For the text-containing cell, return its midpoint in (X, Y) coordinate format. 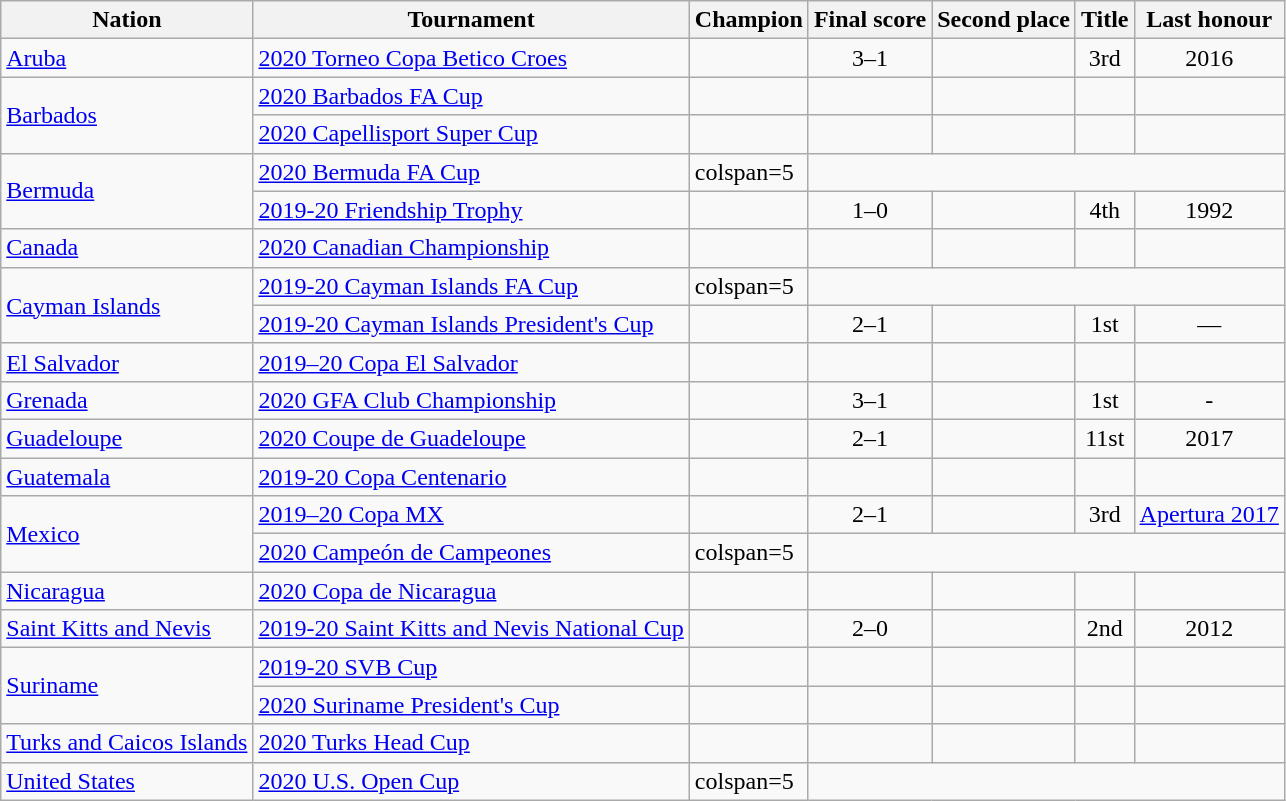
2020 Bermuda FA Cup (471, 172)
Barbados (127, 115)
El Salvador (127, 362)
2020 Barbados FA Cup (471, 96)
2019-20 Copa Centenario (471, 477)
Tournament (471, 20)
2019–20 Copa MX (471, 515)
United States (127, 781)
— (1209, 324)
1992 (1209, 210)
2012 (1209, 629)
4th (1104, 210)
Guadeloupe (127, 438)
2020 Canadian Championship (471, 248)
Title (1104, 20)
1–0 (870, 210)
2020 Turks Head Cup (471, 743)
Suriname (127, 686)
11st (1104, 438)
Grenada (127, 400)
Nicaragua (127, 591)
Aruba (127, 58)
Second place (1004, 20)
Final score (870, 20)
- (1209, 400)
Champion (748, 20)
2020 Copa de Nicaragua (471, 591)
Cayman Islands (127, 305)
Canada (127, 248)
Saint Kitts and Nevis (127, 629)
2019-20 Friendship Trophy (471, 210)
2020 GFA Club Championship (471, 400)
Nation (127, 20)
2017 (1209, 438)
2019-20 Cayman Islands President's Cup (471, 324)
2019-20 Saint Kitts and Nevis National Cup (471, 629)
2–0 (870, 629)
2020 Coupe de Guadeloupe (471, 438)
Guatemala (127, 477)
2019-20 SVB Cup (471, 667)
2016 (1209, 58)
2019–20 Copa El Salvador (471, 362)
Turks and Caicos Islands (127, 743)
Mexico (127, 534)
2020 Suriname President's Cup (471, 705)
2020 Campeón de Campeones (471, 553)
Apertura 2017 (1209, 515)
2020 Torneo Copa Betico Croes (471, 58)
Bermuda (127, 191)
Last honour (1209, 20)
2020 Capellisport Super Cup (471, 134)
2nd (1104, 629)
2020 U.S. Open Cup (471, 781)
2019-20 Cayman Islands FA Cup (471, 286)
